Extract the (X, Y) coordinate from the center of the cell holding the provided text.  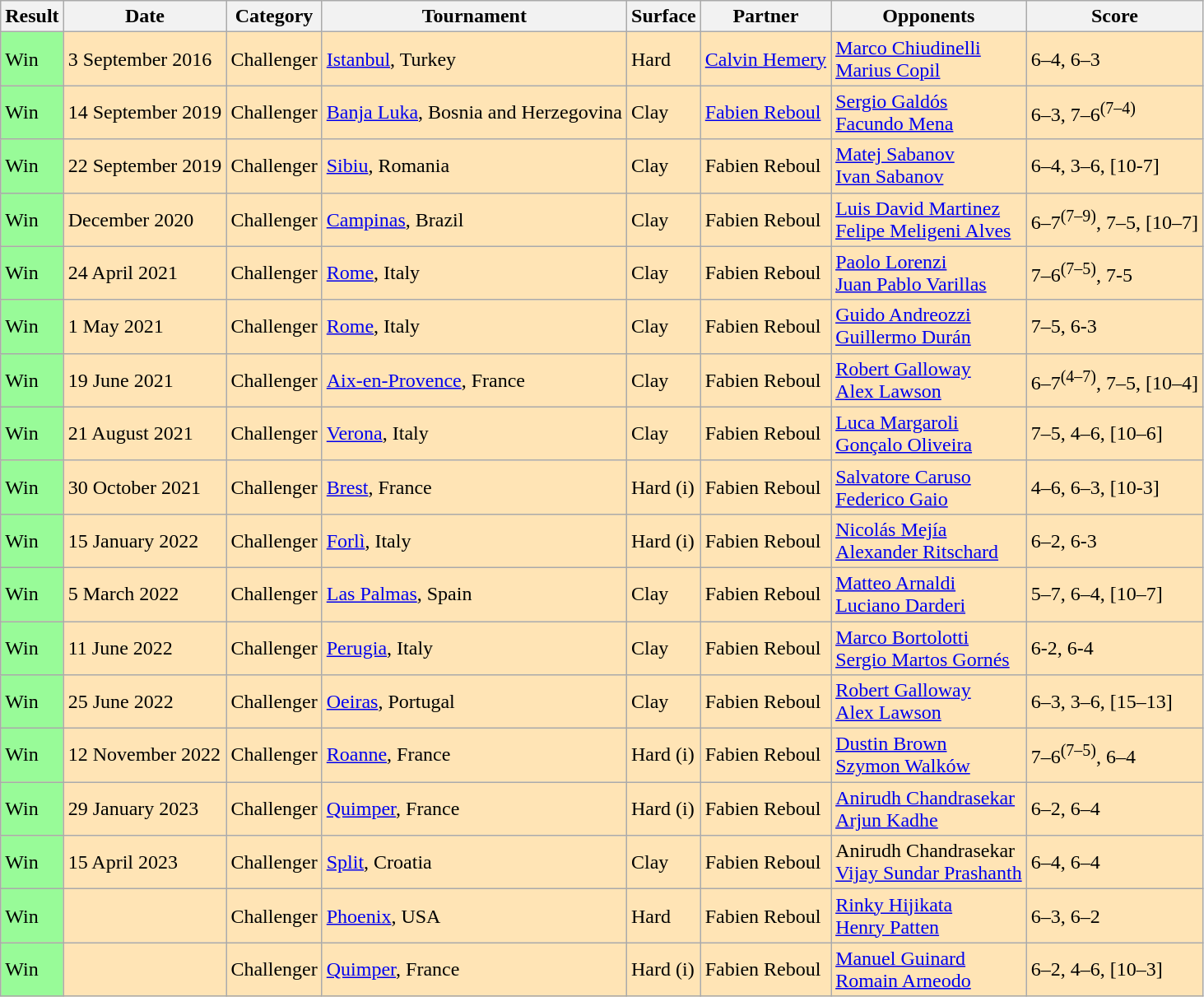
6–2, 4–6, [10–3] (1114, 970)
Oeiras, Portugal (474, 701)
6–4, 6–3 (1114, 59)
19 June 2021 (145, 380)
6–4, 6–4 (1114, 863)
Split, Croatia (474, 863)
Forlì, Italy (474, 540)
22 September 2019 (145, 166)
Matej Sabanov Ivan Sabanov (929, 166)
Tournament (474, 16)
Marco Chiudinelli Marius Copil (929, 59)
4–6, 6–3, [10-3] (1114, 487)
Paolo Lorenzi Juan Pablo Varillas (929, 273)
Las Palmas, Spain (474, 594)
15 January 2022 (145, 540)
Luca Margaroli Gonçalo Oliveira (929, 433)
5 March 2022 (145, 594)
Guido Andreozzi Guillermo Durán (929, 326)
Luis David Martinez Felipe Meligeni Alves (929, 219)
Matteo Arnaldi Luciano Darderi (929, 594)
14 September 2019 (145, 112)
6–3, 7–6(7–4) (1114, 112)
Sergio Galdós Facundo Mena (929, 112)
Phoenix, USA (474, 915)
Nicolás Mejía Alexander Ritschard (929, 540)
Surface (664, 16)
7–5, 6-3 (1114, 326)
25 June 2022 (145, 701)
Score (1114, 16)
6–7(4–7), 7–5, [10–4] (1114, 380)
24 April 2021 (145, 273)
Campinas, Brazil (474, 219)
6–2, 6–4 (1114, 808)
1 May 2021 (145, 326)
Category (274, 16)
30 October 2021 (145, 487)
Result (32, 16)
5–7, 6–4, [10–7] (1114, 594)
7–6(7–5), 6–4 (1114, 756)
Anirudh Chandrasekar Vijay Sundar Prashanth (929, 863)
Sibiu, Romania (474, 166)
Date (145, 16)
December 2020 (145, 219)
Perugia, Italy (474, 647)
3 September 2016 (145, 59)
6–2, 6-3 (1114, 540)
6-2, 6-4 (1114, 647)
11 June 2022 (145, 647)
Anirudh Chandrasekar Arjun Kadhe (929, 808)
6–7(7–9), 7–5, [10–7] (1114, 219)
7–5, 4–6, [10–6] (1114, 433)
Verona, Italy (474, 433)
Istanbul, Turkey (474, 59)
15 April 2023 (145, 863)
Banja Luka, Bosnia and Herzegovina (474, 112)
Partner (765, 16)
Calvin Hemery (765, 59)
6–3, 6–2 (1114, 915)
21 August 2021 (145, 433)
6–4, 3–6, [10-7] (1114, 166)
Salvatore Caruso Federico Gaio (929, 487)
6–3, 3–6, [15–13] (1114, 701)
Dustin Brown Szymon Walków (929, 756)
Aix-en-Provence, France (474, 380)
7–6(7–5), 7-5 (1114, 273)
Roanne, France (474, 756)
12 November 2022 (145, 756)
Opponents (929, 16)
Marco Bortolotti Sergio Martos Gornés (929, 647)
Rinky Hijikata Henry Patten (929, 915)
Manuel Guinard Romain Arneodo (929, 970)
Brest, France (474, 487)
29 January 2023 (145, 808)
